From the cell containing the given text, extract its center point as (X, Y) coordinate. 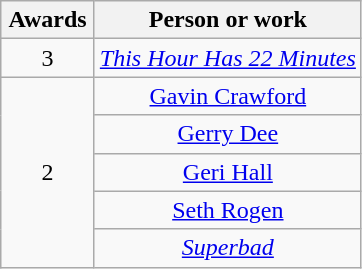
This Hour Has 22 Minutes (228, 58)
Awards (48, 20)
2 (48, 172)
Superbad (228, 248)
Gerry Dee (228, 134)
Seth Rogen (228, 210)
Person or work (228, 20)
Gavin Crawford (228, 96)
Geri Hall (228, 172)
3 (48, 58)
